Determine the [x, y] coordinate at the center of the cell enclosing the given text.  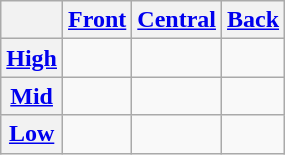
Central [177, 20]
Low [32, 134]
Mid [32, 96]
High [32, 58]
Front [98, 20]
Back [254, 20]
